Provide the (X, Y) coordinate of the cell's center where the given text is located.  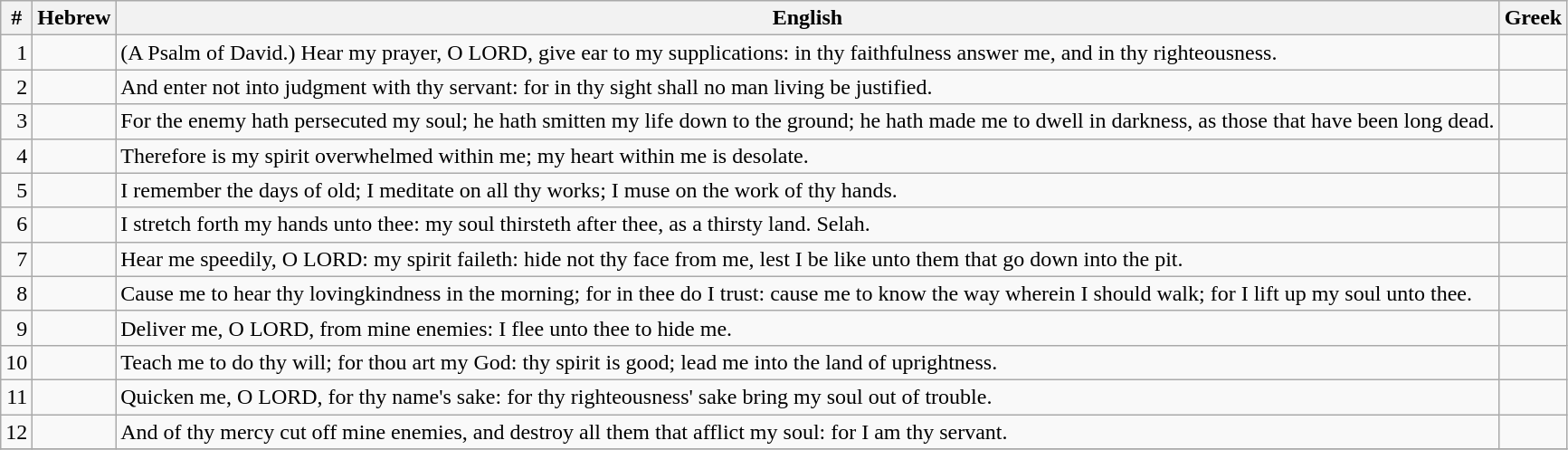
8 (16, 293)
Deliver me, O LORD, from mine enemies: I flee unto thee to hide me. (807, 328)
Therefore is my spirit overwhelmed within me; my heart within me is desolate. (807, 156)
6 (16, 225)
10 (16, 362)
4 (16, 156)
English (807, 18)
Quicken me, O LORD, for thy name's sake: for thy righteousness' sake bring my soul out of trouble. (807, 397)
I stretch forth my hands unto thee: my soul thirsteth after thee, as a thirsty land. Selah. (807, 225)
Hear me speedily, O LORD: my spirit faileth: hide not thy face from me, lest I be like unto them that go down into the pit. (807, 259)
12 (16, 432)
And enter not into judgment with thy servant: for in thy sight shall no man living be justified. (807, 87)
And of thy mercy cut off mine enemies, and destroy all them that afflict my soul: for I am thy servant. (807, 432)
1 (16, 53)
2 (16, 87)
Teach me to do thy will; for thou art my God: thy spirit is good; lead me into the land of uprightness. (807, 362)
(A Psalm of David.) Hear my prayer, O LORD, give ear to my supplications: in thy faithfulness answer me, and in thy righteousness. (807, 53)
5 (16, 190)
# (16, 18)
11 (16, 397)
9 (16, 328)
3 (16, 121)
Greek (1533, 18)
Hebrew (74, 18)
7 (16, 259)
I remember the days of old; I meditate on all thy works; I muse on the work of thy hands. (807, 190)
